Detect which cell encompasses the target text, then output its [x, y] center coordinate. 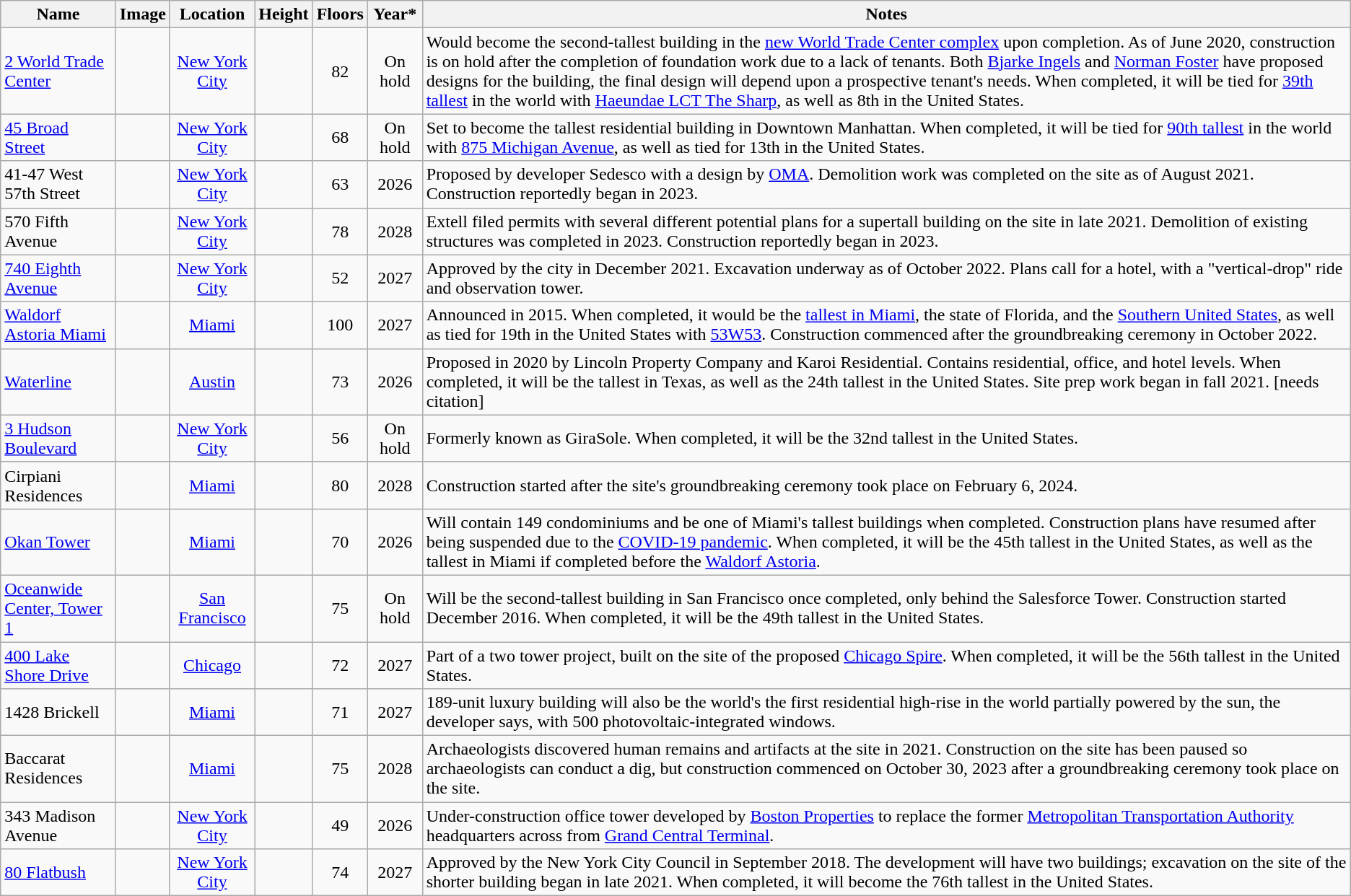
San Francisco [212, 608]
Baccarat Residences [58, 769]
72 [340, 665]
Floors [340, 14]
Oceanwide Center, Tower 1 [58, 608]
400 Lake Shore Drive [58, 665]
Waterline [58, 382]
80 [340, 485]
71 [340, 713]
Image [143, 14]
Formerly known as GiraSole. When completed, it will be the 32nd tallest in the United States. [886, 439]
570 Fifth Avenue [58, 231]
1428 Brickell [58, 713]
52 [340, 278]
Cirpiani Residences [58, 485]
68 [340, 137]
Austin [212, 382]
80 Flatbush [58, 873]
Part of a two tower project, built on the site of the proposed Chicago Spire. When completed, it will be the 56th tallest in the United States. [886, 665]
Location [212, 14]
Chicago [212, 665]
Construction started after the site's groundbreaking ceremony took place on February 6, 2024. [886, 485]
Height [284, 14]
73 [340, 382]
70 [340, 542]
Waldorf Astoria Miami [58, 325]
100 [340, 325]
Notes [886, 14]
343 Madison Avenue [58, 825]
63 [340, 185]
41-47 West 57th Street [58, 185]
Year* [395, 14]
49 [340, 825]
Okan Tower [58, 542]
56 [340, 439]
45 Broad Street [58, 137]
78 [340, 231]
82 [340, 71]
3 Hudson Boulevard [58, 439]
Name [58, 14]
74 [340, 873]
2 World Trade Center [58, 71]
740 Eighth Avenue [58, 278]
